Capture the cell that displays the provided text and extract its (x, y) central coordinate. 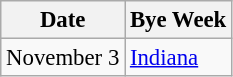
Bye Week (178, 20)
November 3 (63, 58)
Date (63, 20)
Indiana (178, 58)
